Identify which cell holds the provided text, then report its [x, y] central coordinate. 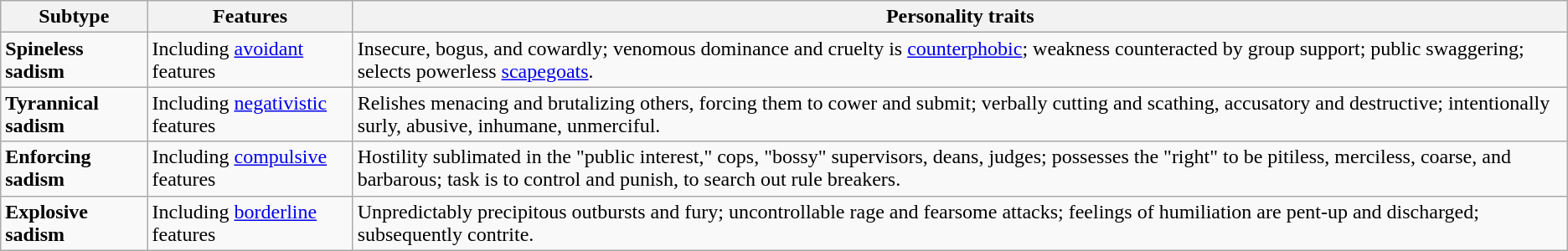
Including borderline features [250, 223]
Features [250, 17]
Tyrannical sadism [74, 114]
Including compulsive features [250, 169]
Personality traits [960, 17]
Explosive sadism [74, 223]
Subtype [74, 17]
Enforcing sadism [74, 169]
Including avoidant features [250, 60]
Including negativistic features [250, 114]
Spineless sadism [74, 60]
